Return [X, Y] of the center of cell containing provided text 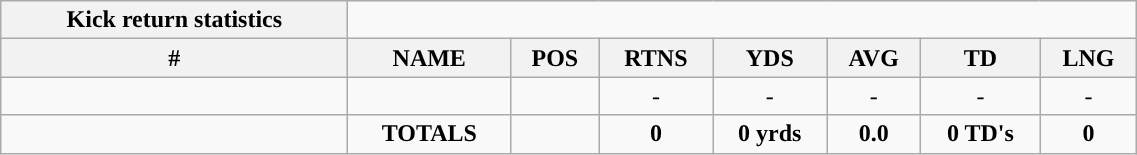
YDS [770, 58]
AVG [874, 58]
0 TD's [980, 134]
Kick return statistics [174, 20]
# [174, 58]
TOTALS [430, 134]
NAME [430, 58]
LNG [1088, 58]
0 yrds [770, 134]
RTNS [656, 58]
0.0 [874, 134]
POS [555, 58]
TD [980, 58]
